Identify which cell holds the provided text, then report its [X, Y] central coordinate. 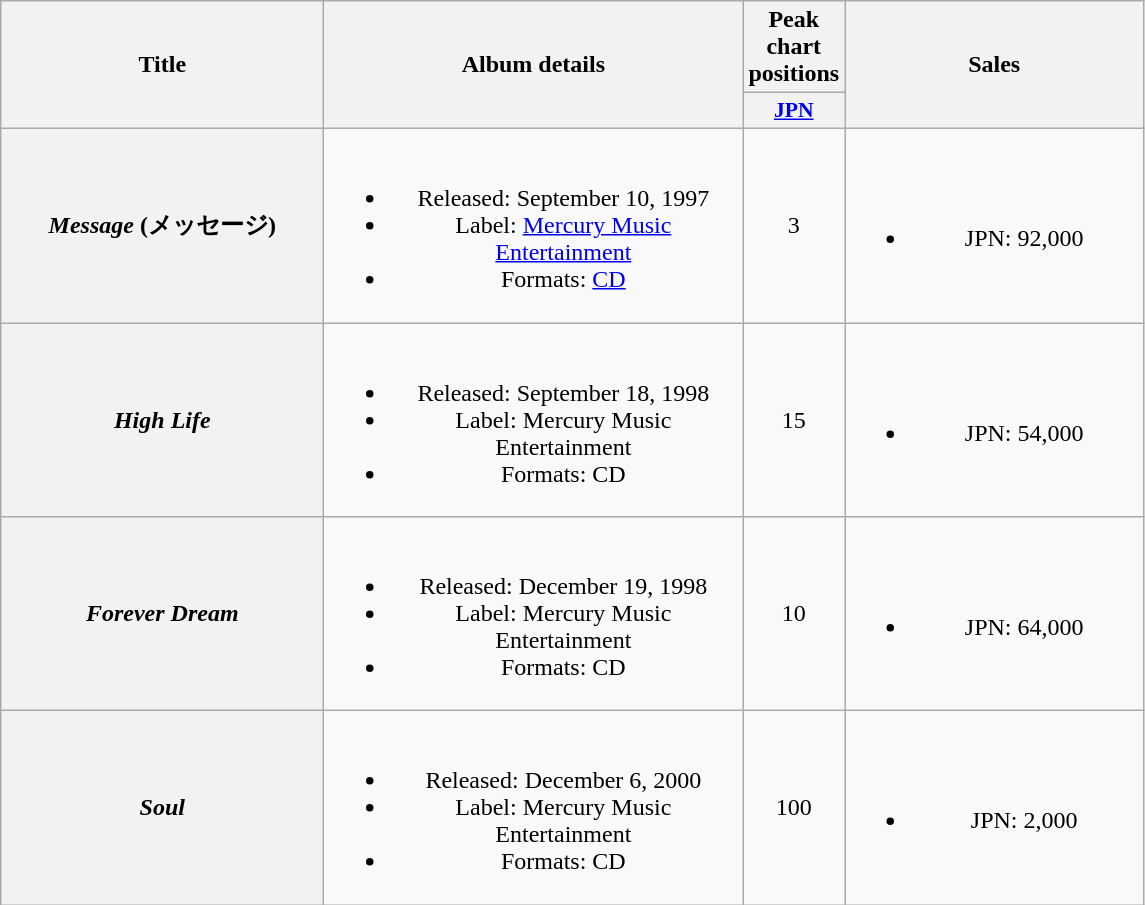
Title [162, 65]
JPN: 54,000 [994, 419]
3 [794, 225]
Sales [994, 65]
Soul [162, 808]
Released: December 6, 2000Label: Mercury Music EntertainmentFormats: CD [534, 808]
Message (メッセージ) [162, 225]
JPN: 64,000 [994, 614]
JPN: 92,000 [994, 225]
JPN [794, 111]
High Life [162, 419]
Released: December 19, 1998Label: Mercury Music EntertainmentFormats: CD [534, 614]
Peak chart positions [794, 47]
15 [794, 419]
Forever Dream [162, 614]
100 [794, 808]
Released: September 10, 1997Label: Mercury Music EntertainmentFormats: CD [534, 225]
Album details [534, 65]
Released: September 18, 1998Label: Mercury Music EntertainmentFormats: CD [534, 419]
JPN: 2,000 [994, 808]
10 [794, 614]
